Extract the (X, Y) coordinate from the center of the cell holding the provided text.  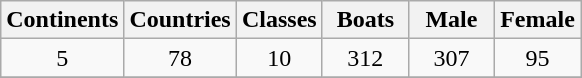
307 (451, 58)
10 (279, 58)
5 (62, 58)
Classes (279, 20)
Continents (62, 20)
95 (537, 58)
Countries (180, 20)
Male (451, 20)
Boats (365, 20)
312 (365, 58)
Female (537, 20)
78 (180, 58)
